Capture the cell that displays the provided text and extract its [x, y] central coordinate. 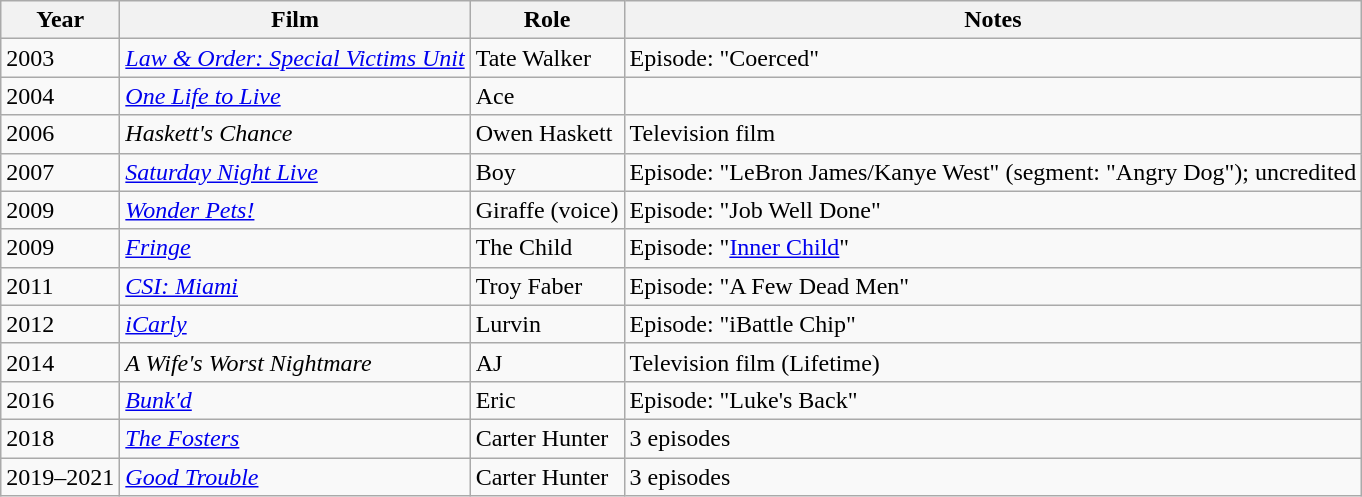
One Life to Live [295, 96]
2004 [60, 96]
Episode: "A Few Dead Men" [993, 286]
Owen Haskett [547, 134]
Episode: "Job Well Done" [993, 210]
iCarly [295, 324]
Television film [993, 134]
Role [547, 20]
Fringe [295, 248]
Troy Faber [547, 286]
2003 [60, 58]
Haskett's Chance [295, 134]
Boy [547, 172]
Episode: "Coerced" [993, 58]
Bunk'd [295, 400]
Giraffe (voice) [547, 210]
Lurvin [547, 324]
2019–2021 [60, 477]
Notes [993, 20]
Ace [547, 96]
Film [295, 20]
Tate Walker [547, 58]
A Wife's Worst Nightmare [295, 362]
2014 [60, 362]
Saturday Night Live [295, 172]
The Child [547, 248]
Eric [547, 400]
2007 [60, 172]
Good Trouble [295, 477]
Wonder Pets! [295, 210]
2018 [60, 438]
2016 [60, 400]
The Fosters [295, 438]
Episode: "Luke's Back" [993, 400]
AJ [547, 362]
CSI: Miami [295, 286]
Episode: "Inner Child" [993, 248]
2012 [60, 324]
Television film (Lifetime) [993, 362]
Episode: "iBattle Chip" [993, 324]
Year [60, 20]
Law & Order: Special Victims Unit [295, 58]
2006 [60, 134]
Episode: "LeBron James/Kanye West" (segment: "Angry Dog"); uncredited [993, 172]
2011 [60, 286]
